Scan for the cell matching the given text and deliver its (X, Y) coordinate at center. 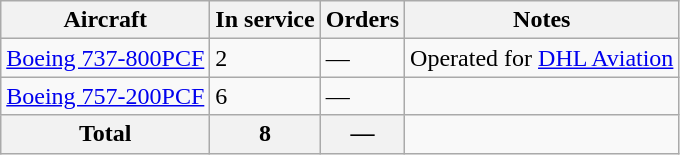
Orders (362, 20)
8 (265, 134)
Total (106, 134)
In service (265, 20)
6 (265, 96)
Boeing 737-800PCF (106, 58)
2 (265, 58)
Boeing 757-200PCF (106, 96)
Aircraft (106, 20)
Operated for DHL Aviation (542, 58)
Notes (542, 20)
